Detect which cell encompasses the target text, then output its [X, Y] center coordinate. 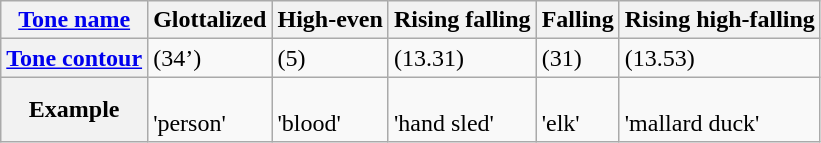
'person' [210, 110]
(5) [330, 58]
'hand sled' [462, 110]
(13.53) [720, 58]
High-even [330, 20]
'mallard duck' [720, 110]
Rising high-falling [720, 20]
(34’) [210, 58]
(31) [578, 58]
'elk' [578, 110]
(13.31) [462, 58]
Falling [578, 20]
Tone name [74, 20]
Example [74, 110]
Glottalized [210, 20]
Rising falling [462, 20]
'blood' [330, 110]
Tone contour [74, 58]
